For the text-containing cell, return its midpoint in (x, y) coordinate format. 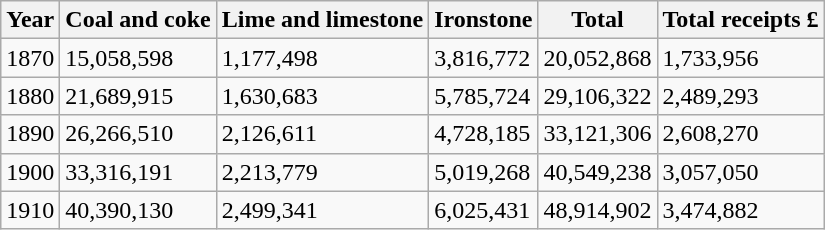
2,489,293 (740, 96)
1890 (30, 134)
1870 (30, 58)
40,549,238 (598, 172)
33,316,191 (138, 172)
1,630,683 (322, 96)
33,121,306 (598, 134)
6,025,431 (484, 210)
5,019,268 (484, 172)
2,213,779 (322, 172)
Lime and limestone (322, 20)
2,499,341 (322, 210)
Year (30, 20)
Ironstone (484, 20)
21,689,915 (138, 96)
Total (598, 20)
48,914,902 (598, 210)
26,266,510 (138, 134)
Total receipts £ (740, 20)
2,608,270 (740, 134)
4,728,185 (484, 134)
1,733,956 (740, 58)
3,474,882 (740, 210)
1880 (30, 96)
15,058,598 (138, 58)
3,816,772 (484, 58)
1,177,498 (322, 58)
1910 (30, 210)
5,785,724 (484, 96)
Coal and coke (138, 20)
40,390,130 (138, 210)
3,057,050 (740, 172)
20,052,868 (598, 58)
2,126,611 (322, 134)
29,106,322 (598, 96)
1900 (30, 172)
